Identify which cell holds the provided text, then report its (x, y) central coordinate. 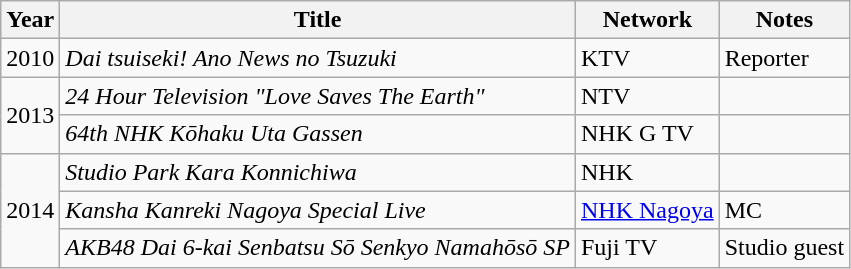
Studio Park Kara Konnichiwa (318, 172)
NHK G TV (647, 134)
64th NHK Kōhaku Uta Gassen (318, 134)
24 Hour Television "Love Saves The Earth" (318, 96)
NTV (647, 96)
Kansha Kanreki Nagoya Special Live (318, 210)
Studio guest (784, 248)
Dai tsuiseki! Ano News no Tsuzuki (318, 58)
2014 (30, 210)
Year (30, 20)
KTV (647, 58)
MC (784, 210)
Fuji TV (647, 248)
Network (647, 20)
AKB48 Dai 6-kai Senbatsu Sō Senkyo Namahōsō SP (318, 248)
Title (318, 20)
Notes (784, 20)
Reporter (784, 58)
NHK Nagoya (647, 210)
2010 (30, 58)
2013 (30, 115)
NHK (647, 172)
